Output the (x, y) coordinate of the center of the cell containing the given text.  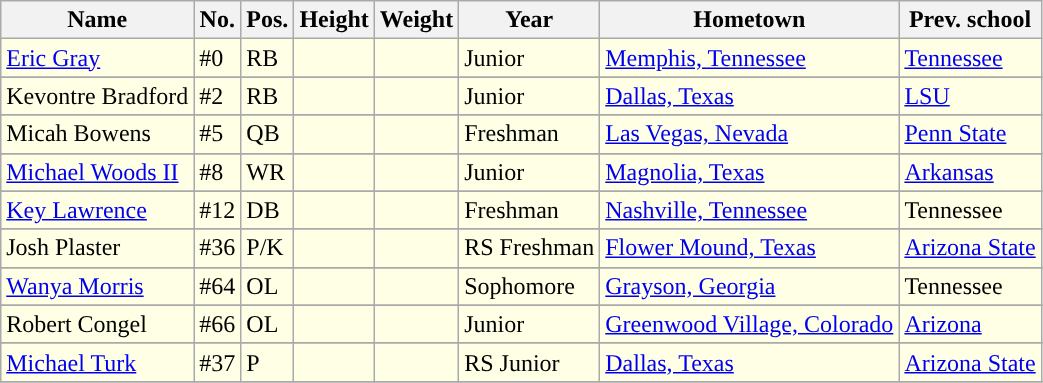
Grayson, Georgia (750, 286)
Hometown (750, 20)
Michael Woods II (98, 172)
Height (334, 20)
Arizona (970, 324)
Las Vegas, Nevada (750, 134)
Arkansas (970, 172)
Micah Bowens (98, 134)
Sophomore (530, 286)
Eric Gray (98, 58)
Flower Mound, Texas (750, 248)
QB (268, 134)
Key Lawrence (98, 210)
LSU (970, 96)
DB (268, 210)
#0 (218, 58)
Greenwood Village, Colorado (750, 324)
No. (218, 20)
#5 (218, 134)
#2 (218, 96)
Josh Plaster (98, 248)
RS Freshman (530, 248)
Magnolia, Texas (750, 172)
Memphis, Tennessee (750, 58)
Year (530, 20)
P/K (268, 248)
#8 (218, 172)
#37 (218, 362)
Weight (416, 20)
#66 (218, 324)
Michael Turk (98, 362)
Robert Congel (98, 324)
Nashville, Tennessee (750, 210)
#12 (218, 210)
Name (98, 20)
#36 (218, 248)
Prev. school (970, 20)
Kevontre Bradford (98, 96)
P (268, 362)
Wanya Morris (98, 286)
Penn State (970, 134)
#64 (218, 286)
RS Junior (530, 362)
WR (268, 172)
Pos. (268, 20)
